For the text-containing cell, return its midpoint in [X, Y] coordinate format. 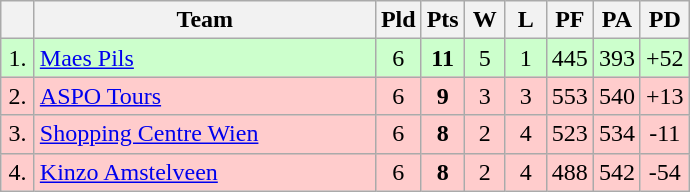
PD [664, 20]
523 [570, 134]
553 [570, 96]
3. [18, 134]
9 [442, 96]
Kinzo Amstelveen [204, 172]
Team [204, 20]
5 [484, 58]
-11 [664, 134]
ASPO Tours [204, 96]
-54 [664, 172]
1 [526, 58]
11 [442, 58]
Pts [442, 20]
2. [18, 96]
488 [570, 172]
PA [616, 20]
Maes Pils [204, 58]
540 [616, 96]
+13 [664, 96]
4. [18, 172]
L [526, 20]
393 [616, 58]
445 [570, 58]
Pld [398, 20]
W [484, 20]
+52 [664, 58]
542 [616, 172]
534 [616, 134]
Shopping Centre Wien [204, 134]
PF [570, 20]
1. [18, 58]
